From the cell containing the given text, extract its center point as (x, y) coordinate. 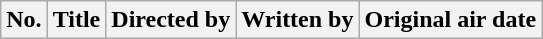
Written by (298, 20)
Title (76, 20)
Directed by (171, 20)
Original air date (450, 20)
No. (24, 20)
